Find where the given text appears and provide that cell's center as [X, Y] coordinate. 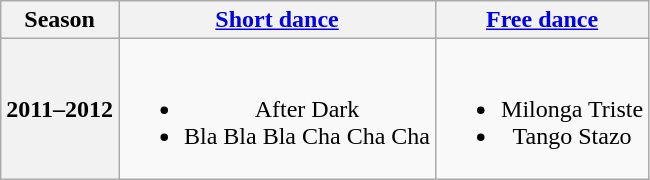
Short dance [276, 20]
Milonga Triste Tango Stazo [542, 109]
2011–2012 [60, 109]
Season [60, 20]
Free dance [542, 20]
After Dark Bla Bla Bla Cha Cha Cha [276, 109]
